Output the [x, y] coordinate of the center of the cell containing the given text.  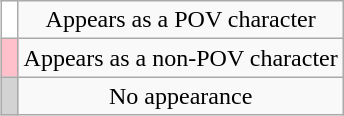
Appears as a non-POV character [180, 58]
Appears as a POV character [180, 20]
No appearance [180, 96]
